Search for the cell housing the specified text and yield its [X, Y] center coordinate. 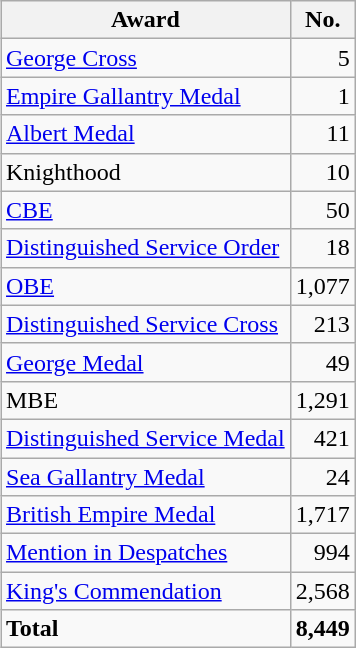
5 [322, 58]
Knighthood [145, 172]
Distinguished Service Cross [145, 324]
Award [145, 20]
CBE [145, 210]
Sea Gallantry Medal [145, 477]
49 [322, 362]
King's Commendation [145, 591]
No. [322, 20]
2,568 [322, 591]
994 [322, 553]
British Empire Medal [145, 515]
1,077 [322, 286]
1,291 [322, 400]
11 [322, 134]
8,449 [322, 629]
MBE [145, 400]
18 [322, 248]
213 [322, 324]
Empire Gallantry Medal [145, 96]
Mention in Despatches [145, 553]
OBE [145, 286]
Distinguished Service Medal [145, 438]
10 [322, 172]
Total [145, 629]
Albert Medal [145, 134]
421 [322, 438]
1,717 [322, 515]
George Cross [145, 58]
24 [322, 477]
1 [322, 96]
50 [322, 210]
George Medal [145, 362]
Distinguished Service Order [145, 248]
